Return the (X, Y) coordinate for the center point of the cell that contains the specified text.  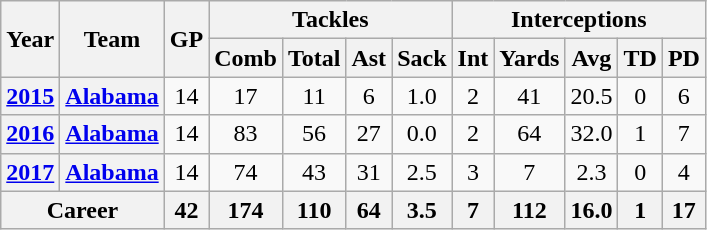
1.0 (422, 96)
41 (530, 96)
Ast (369, 58)
16.0 (592, 210)
Sack (422, 58)
74 (246, 172)
110 (314, 210)
32.0 (592, 134)
2016 (30, 134)
83 (246, 134)
Int (473, 58)
112 (530, 210)
GP (186, 39)
PD (684, 58)
3.5 (422, 210)
20.5 (592, 96)
174 (246, 210)
42 (186, 210)
Tackles (330, 20)
0.0 (422, 134)
Total (314, 58)
2.3 (592, 172)
11 (314, 96)
Avg (592, 58)
TD (640, 58)
Comb (246, 58)
27 (369, 134)
43 (314, 172)
Interceptions (578, 20)
3 (473, 172)
4 (684, 172)
Team (112, 39)
Career (82, 210)
2017 (30, 172)
Year (30, 39)
56 (314, 134)
2015 (30, 96)
Yards (530, 58)
31 (369, 172)
2.5 (422, 172)
